Identify which cell holds the provided text, then report its (x, y) central coordinate. 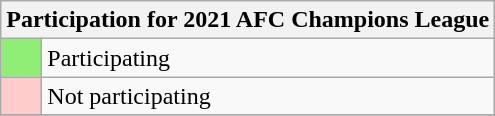
Participation for 2021 AFC Champions League (248, 20)
Participating (268, 58)
Not participating (268, 96)
